Pinpoint the cell where the given text exists, returning its [x, y] midpoint coordinate. 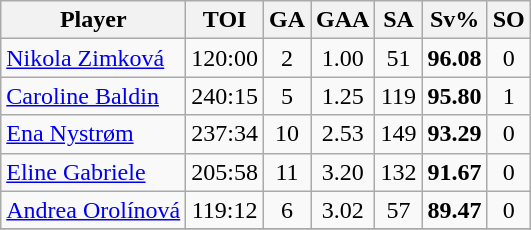
Ena Nystrøm [94, 134]
5 [288, 96]
119 [398, 96]
240:15 [225, 96]
57 [398, 210]
Andrea Orolínová [94, 210]
Player [94, 20]
95.80 [454, 96]
120:00 [225, 58]
1 [508, 96]
89.47 [454, 210]
1.00 [343, 58]
3.02 [343, 210]
96.08 [454, 58]
11 [288, 172]
93.29 [454, 134]
TOI [225, 20]
91.67 [454, 172]
Caroline Baldin [94, 96]
10 [288, 134]
SO [508, 20]
GAA [343, 20]
149 [398, 134]
237:34 [225, 134]
2.53 [343, 134]
3.20 [343, 172]
SA [398, 20]
2 [288, 58]
205:58 [225, 172]
GA [288, 20]
51 [398, 58]
Nikola Zimková [94, 58]
Eline Gabriele [94, 172]
1.25 [343, 96]
132 [398, 172]
Sv% [454, 20]
119:12 [225, 210]
6 [288, 210]
